For the text-containing cell, return its midpoint in [x, y] coordinate format. 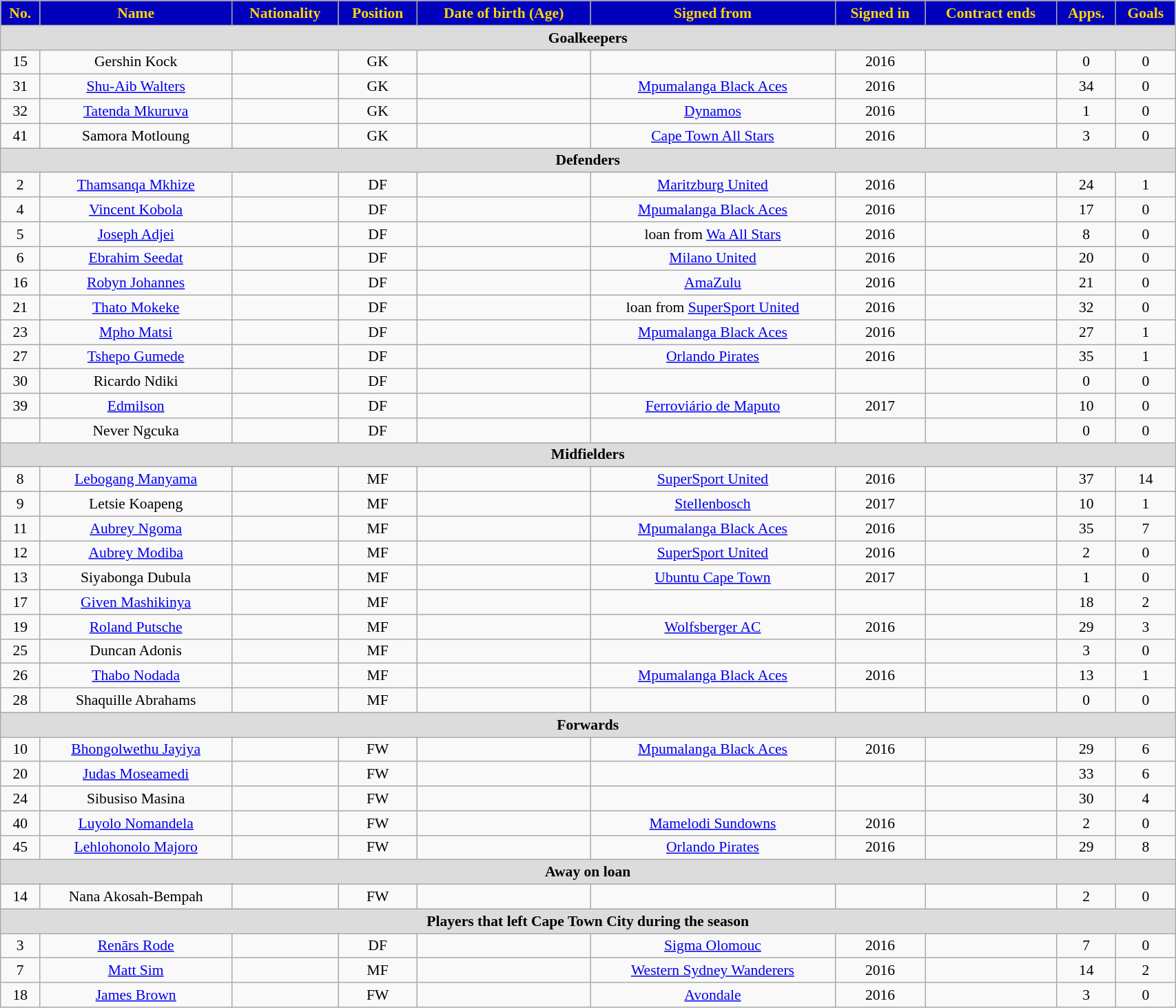
41 [21, 136]
34 [1086, 87]
Apps. [1086, 13]
Tshepo Gumede [136, 357]
9 [21, 504]
23 [21, 332]
AmaZulu [713, 283]
Thabo Nodada [136, 676]
Judas Moseamedi [136, 774]
Shaquille Abrahams [136, 701]
Thamsanqa Mkhize [136, 185]
Players that left Cape Town City during the season [588, 921]
Samora Motloung [136, 136]
Nationality [285, 13]
Milano United [713, 258]
Edmilson [136, 406]
Letsie Koapeng [136, 504]
Name [136, 13]
Cape Town All Stars [713, 136]
Ubuntu Cape Town [713, 578]
Renārs Rode [136, 946]
Tatenda Mkuruva [136, 112]
Never Ngcuka [136, 431]
11 [21, 528]
45 [21, 847]
Sibusiso Masina [136, 799]
Mpho Matsi [136, 332]
James Brown [136, 995]
loan from Wa All Stars [713, 234]
Matt Sim [136, 971]
Ebrahim Seedat [136, 258]
Goalkeepers [588, 38]
Shu-Aib Walters [136, 87]
40 [21, 823]
Contract ends [991, 13]
Roland Putsche [136, 627]
Position [378, 13]
Ricardo Ndiki [136, 382]
Away on loan [588, 872]
Defenders [588, 161]
28 [21, 701]
Lebogang Manyama [136, 480]
Date of birth (Age) [504, 13]
Lehlohonolo Majoro [136, 847]
Bhongolwethu Jayiya [136, 750]
Avondale [713, 995]
16 [21, 283]
Stellenbosch [713, 504]
Gershin Kock [136, 62]
Signed in [880, 13]
15 [21, 62]
37 [1086, 480]
loan from SuperSport United [713, 308]
Dynamos [713, 112]
Nana Akosah-Bempah [136, 897]
Forwards [588, 725]
33 [1086, 774]
12 [21, 553]
No. [21, 13]
Given Mashikinya [136, 602]
Aubrey Modiba [136, 553]
31 [21, 87]
Luyolo Nomandela [136, 823]
Mamelodi Sundowns [713, 823]
Midfielders [588, 455]
Aubrey Ngoma [136, 528]
Wolfsberger AC [713, 627]
Thato Mokeke [136, 308]
Sigma Olomouc [713, 946]
5 [21, 234]
Maritzburg United [713, 185]
Vincent Kobola [136, 209]
39 [21, 406]
Siyabonga Dubula [136, 578]
Ferroviário de Maputo [713, 406]
Goals [1146, 13]
Duncan Adonis [136, 651]
Western Sydney Wanderers [713, 971]
Signed from [713, 13]
19 [21, 627]
25 [21, 651]
26 [21, 676]
Joseph Adjei [136, 234]
Robyn Johannes [136, 283]
